Locate the cell with the specified text and output its [X, Y] center coordinate. 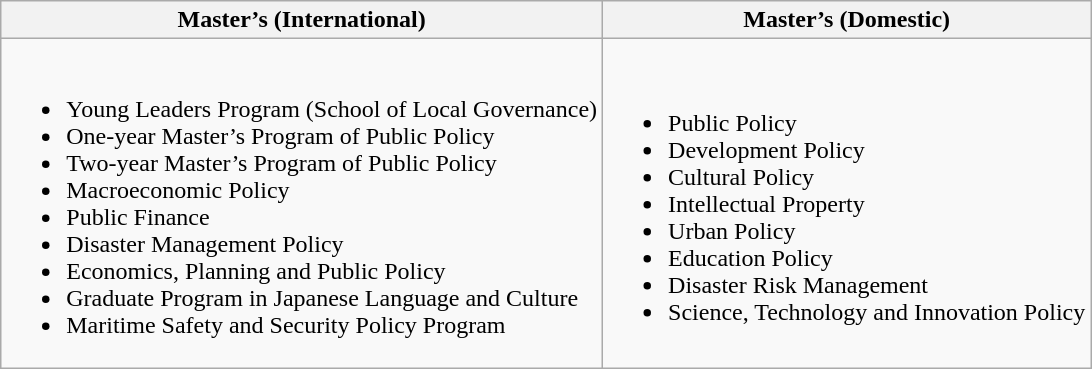
Master’s (Domestic) [847, 20]
Master’s (International) [302, 20]
